Locate the cell with the specified text and output its (X, Y) center coordinate. 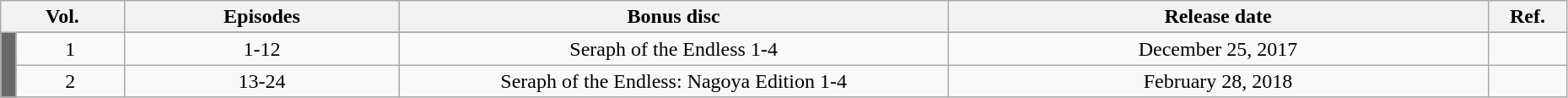
13-24 (261, 81)
Episodes (261, 17)
Vol. (62, 17)
February 28, 2018 (1218, 81)
December 25, 2017 (1218, 49)
1-12 (261, 49)
Seraph of the Endless 1-4 (674, 49)
Seraph of the Endless: Nagoya Edition 1-4 (674, 81)
Ref. (1528, 17)
Release date (1218, 17)
2 (70, 81)
Bonus disc (674, 17)
1 (70, 49)
